Provide the (x, y) coordinate of the cell's center where the given text is located.  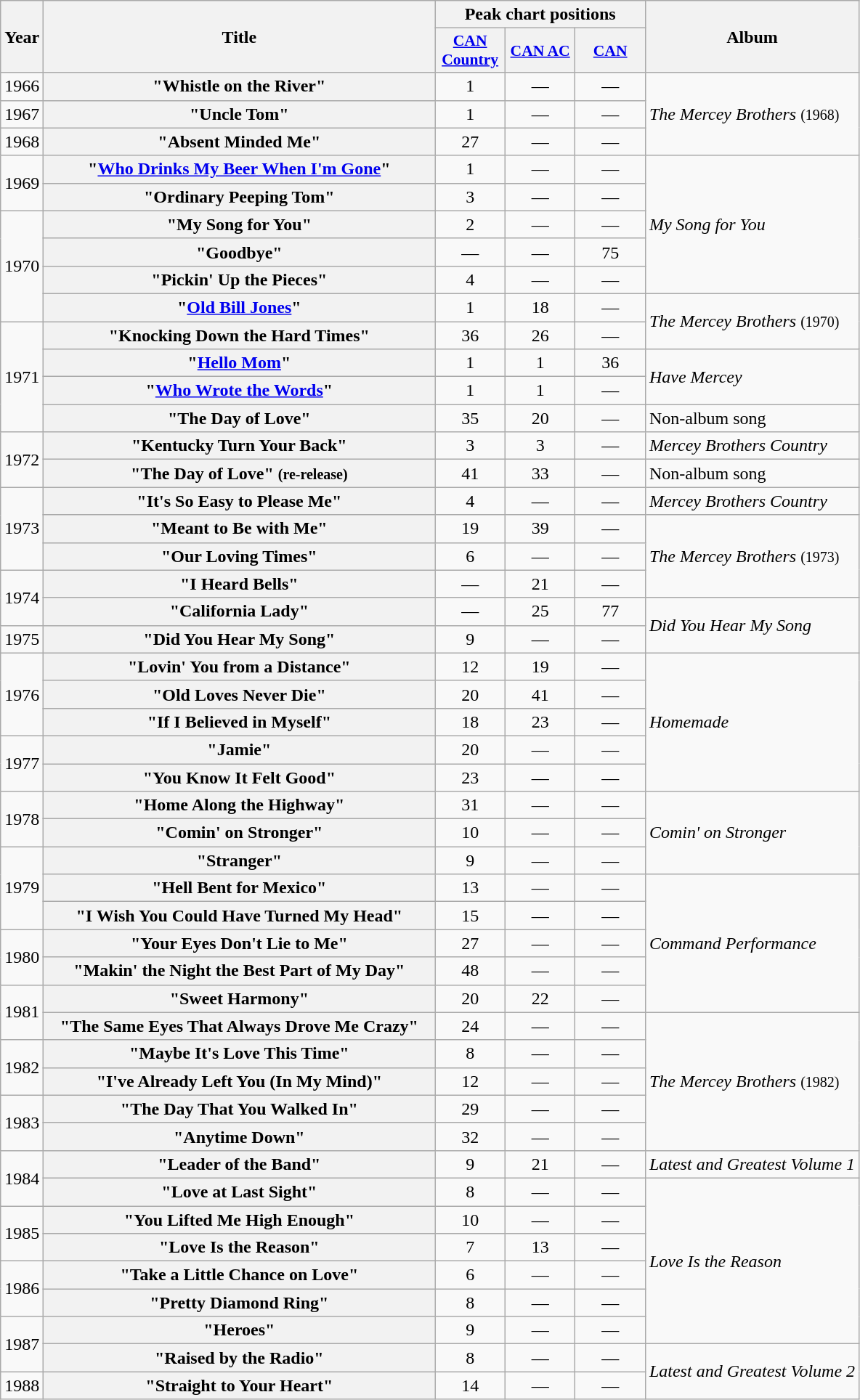
"You Know It Felt Good" (240, 778)
"Leader of the Band" (240, 1164)
24 (471, 1026)
"Old Bill Jones" (240, 307)
1977 (22, 763)
1986 (22, 1289)
"Sweet Harmony" (240, 998)
Comin' on Stronger (752, 833)
"Love Is the Reason" (240, 1248)
1978 (22, 819)
"Did You Hear My Song" (240, 639)
"Who Drinks My Beer When I'm Gone" (240, 169)
1969 (22, 183)
1968 (22, 142)
The Mercey Brothers (1968) (752, 114)
Album (752, 36)
1985 (22, 1233)
"Stranger" (240, 860)
1972 (22, 460)
32 (471, 1136)
7 (471, 1248)
1983 (22, 1123)
Latest and Greatest Volume 1 (752, 1164)
15 (471, 916)
Did You Hear My Song (752, 625)
Year (22, 36)
26 (540, 335)
"Lovin' You from a Distance" (240, 667)
"Straight to Your Heart" (240, 1385)
1984 (22, 1178)
31 (471, 805)
1988 (22, 1385)
1966 (22, 86)
"I've Already Left You (In My Mind)" (240, 1081)
"The Same Eyes That Always Drove Me Crazy" (240, 1026)
"It's So Easy to Please Me" (240, 501)
Homemade (752, 722)
"Makin' the Night the Best Part of My Day" (240, 971)
"Jamie" (240, 749)
"Your Eyes Don't Lie to Me" (240, 943)
Have Mercey (752, 377)
"Home Along the Highway" (240, 805)
"I Heard Bells" (240, 584)
My Song for You (752, 224)
CAN (610, 51)
29 (471, 1109)
"Hell Bent for Mexico" (240, 888)
"If I Believed in Myself" (240, 722)
"Kentucky Turn Your Back" (240, 446)
"Uncle Tom" (240, 114)
Peak chart positions (540, 15)
Command Performance (752, 943)
"Meant to Be with Me" (240, 529)
Title (240, 36)
"Old Loves Never Die" (240, 694)
1982 (22, 1067)
14 (471, 1385)
"Whistle on the River" (240, 86)
25 (540, 611)
"Heroes" (240, 1330)
The Mercey Brothers (1982) (752, 1081)
"The Day of Love" (re-release) (240, 473)
"Goodbye" (240, 252)
"The Day That You Walked In" (240, 1109)
2 (471, 224)
1971 (22, 376)
77 (610, 611)
1979 (22, 888)
"Absent Minded Me" (240, 142)
"I Wish You Could Have Turned My Head" (240, 916)
"You Lifted Me High Enough" (240, 1219)
1976 (22, 694)
1980 (22, 957)
"California Lady" (240, 611)
1974 (22, 598)
35 (471, 418)
"Take a Little Chance on Love" (240, 1275)
"The Day of Love" (240, 418)
"My Song for You" (240, 224)
"Ordinary Peeping Tom" (240, 197)
"Knocking Down the Hard Times" (240, 335)
"Pretty Diamond Ring" (240, 1303)
"Pickin' Up the Pieces" (240, 280)
"Raised by the Radio" (240, 1358)
48 (471, 971)
1967 (22, 114)
22 (540, 998)
75 (610, 252)
"Who Wrote the Words" (240, 391)
The Mercey Brothers (1973) (752, 556)
1970 (22, 266)
Latest and Greatest Volume 2 (752, 1372)
"Comin' on Stronger" (240, 833)
"Maybe It's Love This Time" (240, 1054)
The Mercey Brothers (1970) (752, 321)
"Love at Last Sight" (240, 1192)
1975 (22, 639)
Love Is the Reason (752, 1261)
CAN Country (471, 51)
1973 (22, 529)
33 (540, 473)
"Hello Mom" (240, 363)
CAN AC (540, 51)
1987 (22, 1344)
"Our Loving Times" (240, 556)
39 (540, 529)
1981 (22, 1012)
"Anytime Down" (240, 1136)
